Output the (X, Y) coordinate of the center of the cell containing the given text.  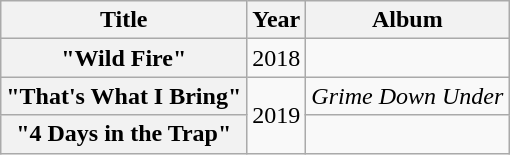
Year (276, 20)
2018 (276, 58)
"Wild Fire" (124, 58)
"That's What I Bring" (124, 96)
Album (408, 20)
2019 (276, 115)
Title (124, 20)
Grime Down Under (408, 96)
"4 Days in the Trap" (124, 134)
